Scan for the cell matching the given text and deliver its (x, y) coordinate at center. 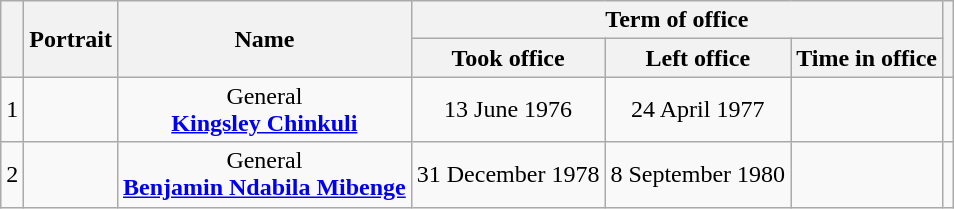
24 April 1977 (698, 110)
Left office (698, 58)
8 September 1980 (698, 174)
GeneralKingsley Chinkuli (264, 110)
1 (12, 110)
Name (264, 39)
Time in office (867, 58)
2 (12, 174)
Term of office (676, 20)
GeneralBenjamin Ndabila Mibenge (264, 174)
31 December 1978 (508, 174)
Portrait (71, 39)
Took office (508, 58)
13 June 1976 (508, 110)
